Return (X, Y) of the center of cell containing provided text 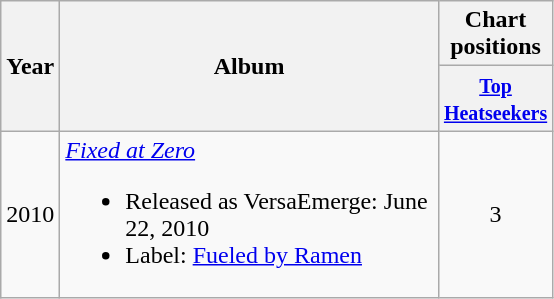
Chart positions (495, 34)
Fixed at ZeroReleased as VersaEmerge: June 22, 2010Label: Fueled by Ramen (250, 214)
Year (30, 66)
3 (495, 214)
Album (250, 66)
Top Heatseekers (495, 98)
2010 (30, 214)
